Pinpoint the cell where the given text exists, returning its [X, Y] midpoint coordinate. 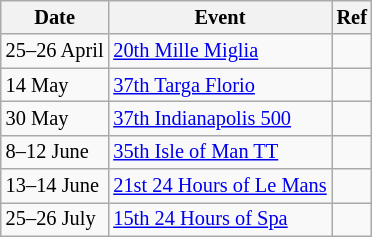
Event [220, 17]
13–14 June [55, 186]
37th Targa Florio [220, 85]
8–12 June [55, 152]
37th Indianapolis 500 [220, 118]
Ref [352, 17]
30 May [55, 118]
25–26 April [55, 51]
20th Mille Miglia [220, 51]
15th 24 Hours of Spa [220, 219]
21st 24 Hours of Le Mans [220, 186]
25–26 July [55, 219]
Date [55, 17]
14 May [55, 85]
35th Isle of Man TT [220, 152]
